Provide the [x, y] coordinate of the cell's center where the given text is located.  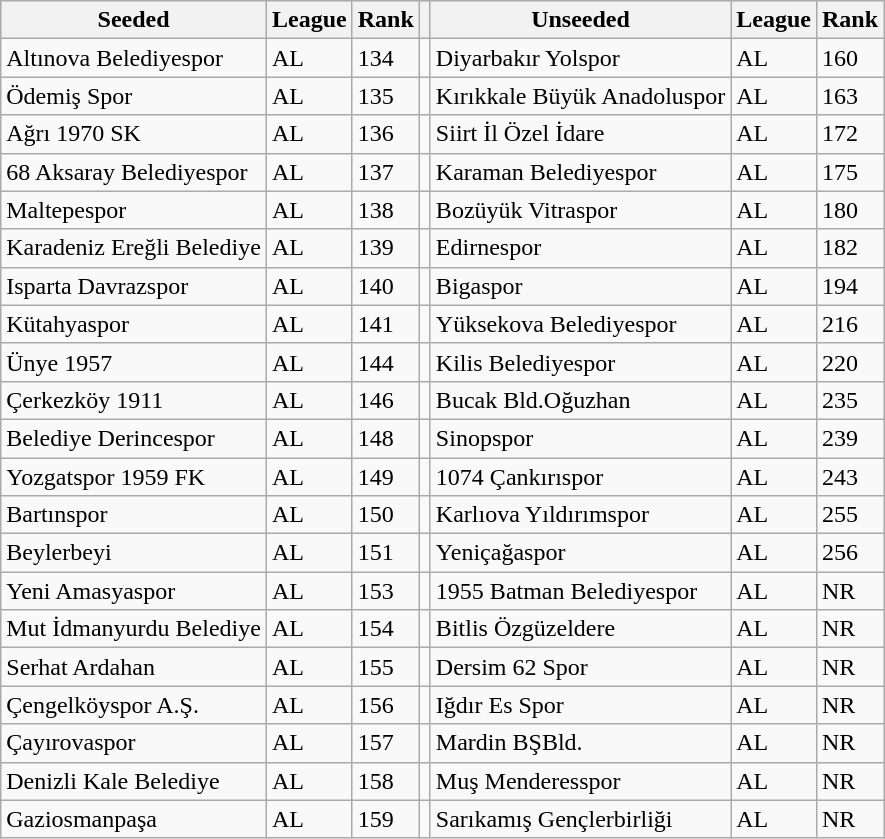
Karadeniz Ereğli Belediye [134, 248]
182 [850, 248]
153 [386, 591]
Karaman Belediyespor [580, 172]
Sinopspor [580, 438]
Bartınspor [134, 515]
Yüksekova Belediyespor [580, 324]
138 [386, 210]
Mardin BŞBld. [580, 743]
Ağrı 1970 SK [134, 134]
146 [386, 400]
160 [850, 58]
180 [850, 210]
Unseeded [580, 20]
216 [850, 324]
Karlıova Yıldırımspor [580, 515]
139 [386, 248]
158 [386, 781]
149 [386, 477]
141 [386, 324]
1074 Çankırıspor [580, 477]
68 Aksaray Belediyespor [134, 172]
134 [386, 58]
144 [386, 362]
155 [386, 667]
136 [386, 134]
255 [850, 515]
Sarıkamış Gençlerbirliği [580, 819]
Yozgatspor 1959 FK [134, 477]
Bitlis Özgüzeldere [580, 629]
Dersim 62 Spor [580, 667]
239 [850, 438]
Diyarbakır Yolspor [580, 58]
Bigaspor [580, 286]
148 [386, 438]
140 [386, 286]
Muş Menderesspor [580, 781]
Mut İdmanyurdu Belediye [134, 629]
159 [386, 819]
235 [850, 400]
Kırıkkale Büyük Anadoluspor [580, 96]
Yeniçağaspor [580, 553]
Edirnespor [580, 248]
1955 Batman Belediyespor [580, 591]
175 [850, 172]
Beylerbeyi [134, 553]
Belediye Derincespor [134, 438]
Gaziosmanpaşa [134, 819]
Seeded [134, 20]
Yeni Amasyaspor [134, 591]
163 [850, 96]
135 [386, 96]
137 [386, 172]
Isparta Davrazspor [134, 286]
Maltepespor [134, 210]
Ünye 1957 [134, 362]
Kilis Belediyespor [580, 362]
220 [850, 362]
150 [386, 515]
Çerkezköy 1911 [134, 400]
Iğdır Es Spor [580, 705]
151 [386, 553]
243 [850, 477]
Kütahyaspor [134, 324]
Ödemiş Spor [134, 96]
154 [386, 629]
Altınova Belediyespor [134, 58]
Serhat Ardahan [134, 667]
157 [386, 743]
156 [386, 705]
Siirt İl Özel İdare [580, 134]
Bozüyük Vitraspor [580, 210]
256 [850, 553]
194 [850, 286]
172 [850, 134]
Çengelköyspor A.Ş. [134, 705]
Denizli Kale Belediye [134, 781]
Bucak Bld.Oğuzhan [580, 400]
Çayırovaspor [134, 743]
